Search for the cell housing the specified text and yield its [x, y] center coordinate. 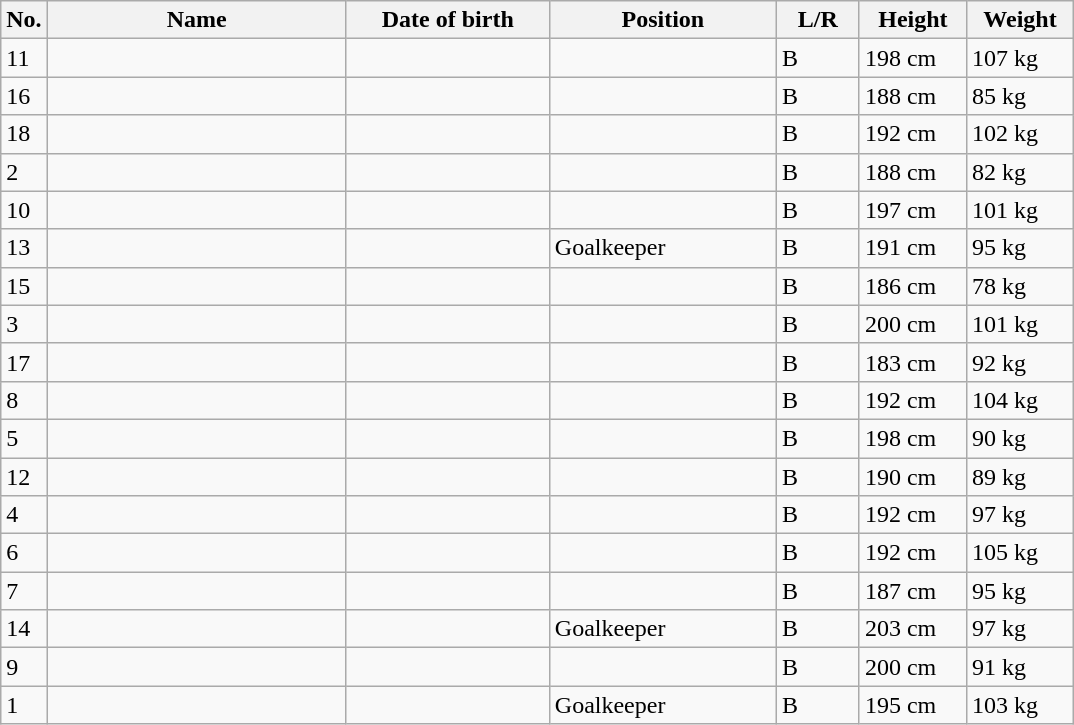
6 [24, 553]
102 kg [1020, 134]
82 kg [1020, 172]
No. [24, 20]
2 [24, 172]
Name [196, 20]
89 kg [1020, 477]
104 kg [1020, 400]
183 cm [912, 362]
107 kg [1020, 58]
13 [24, 248]
85 kg [1020, 96]
9 [24, 667]
Position [662, 20]
10 [24, 210]
12 [24, 477]
103 kg [1020, 705]
8 [24, 400]
L/R [818, 20]
1 [24, 705]
Weight [1020, 20]
191 cm [912, 248]
190 cm [912, 477]
4 [24, 515]
Height [912, 20]
Date of birth [448, 20]
195 cm [912, 705]
16 [24, 96]
18 [24, 134]
14 [24, 629]
92 kg [1020, 362]
15 [24, 286]
90 kg [1020, 438]
105 kg [1020, 553]
197 cm [912, 210]
203 cm [912, 629]
3 [24, 324]
11 [24, 58]
78 kg [1020, 286]
186 cm [912, 286]
17 [24, 362]
91 kg [1020, 667]
5 [24, 438]
187 cm [912, 591]
7 [24, 591]
